Determine the (x, y) coordinate at the center of the cell enclosing the given text.  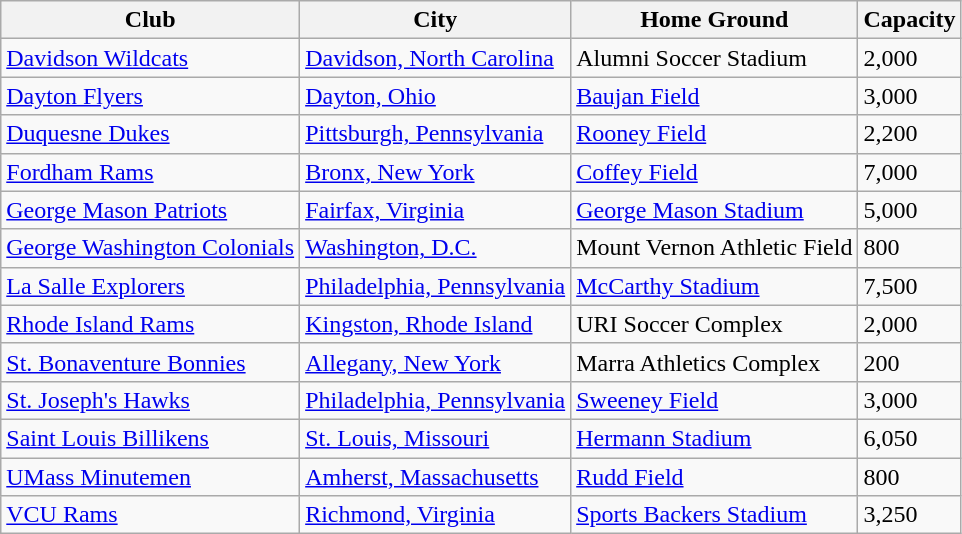
Bronx, New York (436, 172)
Fordham Rams (150, 172)
Alumni Soccer Stadium (714, 58)
Davidson Wildcats (150, 58)
Davidson, North Carolina (436, 58)
URI Soccer Complex (714, 324)
St. Joseph's Hawks (150, 400)
7,500 (910, 286)
Pittsburgh, Pennsylvania (436, 134)
St. Louis, Missouri (436, 438)
5,000 (910, 210)
Amherst, Massachusetts (436, 477)
St. Bonaventure Bonnies (150, 362)
Marra Athletics Complex (714, 362)
Sweeney Field (714, 400)
Home Ground (714, 20)
Rudd Field (714, 477)
Rooney Field (714, 134)
VCU Rams (150, 515)
UMass Minutemen (150, 477)
6,050 (910, 438)
Baujan Field (714, 96)
2,200 (910, 134)
Fairfax, Virginia (436, 210)
Club (150, 20)
200 (910, 362)
Richmond, Virginia (436, 515)
George Mason Stadium (714, 210)
Kingston, Rhode Island (436, 324)
3,250 (910, 515)
Allegany, New York (436, 362)
Dayton, Ohio (436, 96)
Saint Louis Billikens (150, 438)
La Salle Explorers (150, 286)
Mount Vernon Athletic Field (714, 248)
Dayton Flyers (150, 96)
Sports Backers Stadium (714, 515)
Duquesne Dukes (150, 134)
Hermann Stadium (714, 438)
7,000 (910, 172)
George Mason Patriots (150, 210)
Capacity (910, 20)
George Washington Colonials (150, 248)
Rhode Island Rams (150, 324)
Coffey Field (714, 172)
City (436, 20)
McCarthy Stadium (714, 286)
Washington, D.C. (436, 248)
